Locate the cell with the specified text and output its [X, Y] center coordinate. 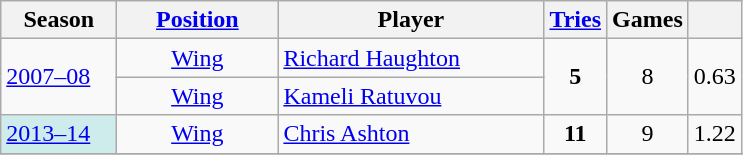
Kameli Ratuvou [411, 96]
2013–14 [59, 134]
Season [59, 20]
Position [198, 20]
1.22 [714, 134]
2007–08 [59, 77]
Tries [576, 20]
Games [648, 20]
Chris Ashton [411, 134]
Richard Haughton [411, 58]
8 [648, 77]
9 [648, 134]
5 [576, 77]
0.63 [714, 77]
11 [576, 134]
Player [411, 20]
